Output the [X, Y] coordinate of the center of the cell containing the given text.  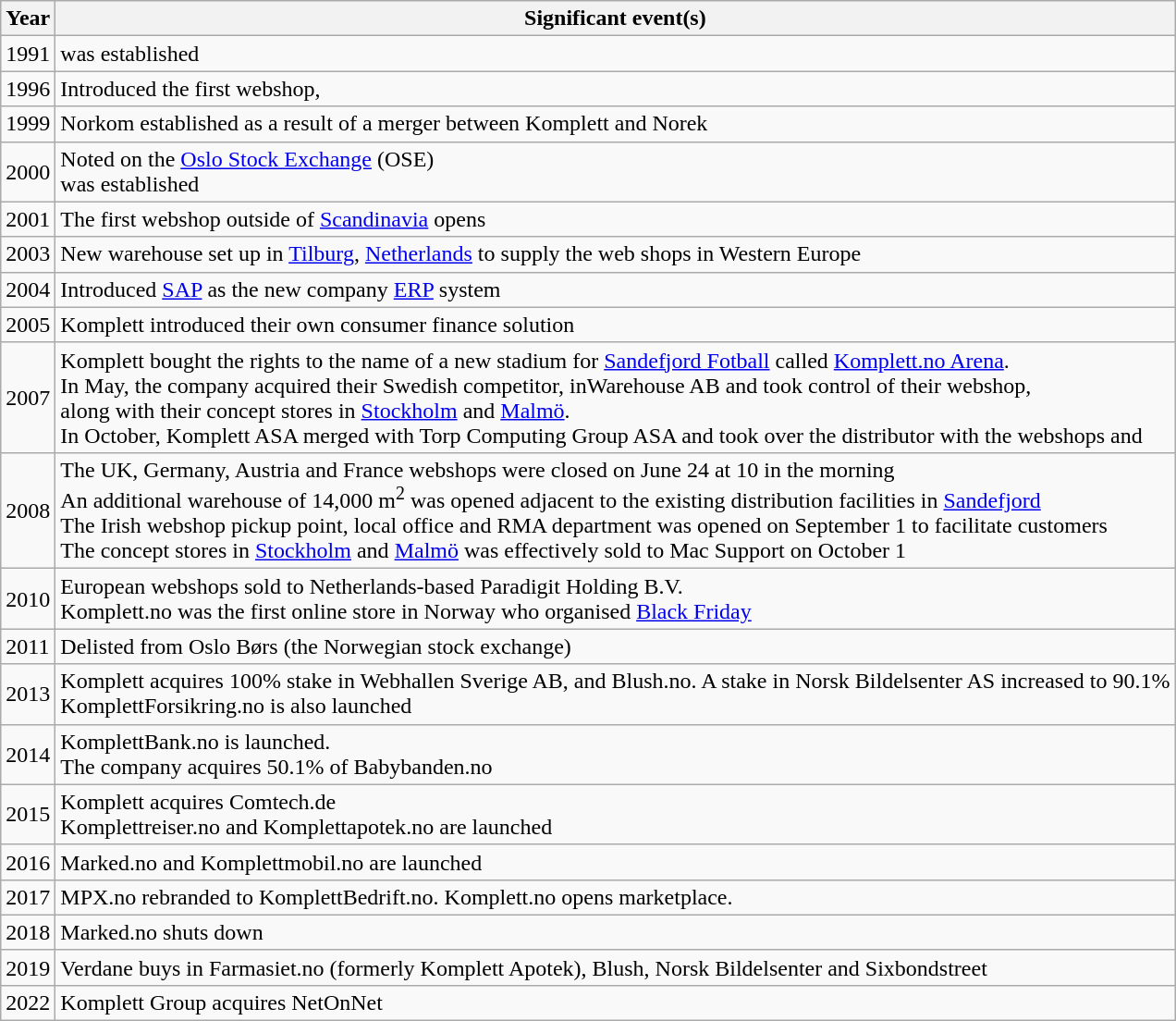
1996 [28, 89]
Introduced SAP as the new company ERP system [616, 289]
European webshops sold to Netherlands-based Paradigit Holding B.V.Komplett.no was the first online store in Norway who organised Black Friday [616, 599]
Introduced the first webshop, [616, 89]
2016 [28, 862]
2022 [28, 1003]
Noted on the Oslo Stock Exchange (OSE) was established [616, 172]
The first webshop outside of Scandinavia opens [616, 219]
Verdane buys in Farmasiet.no (formerly Komplett Apotek), Blush, Norsk Bildelsenter and Sixbondstreet [616, 967]
KomplettBank.no is launched.The company acquires 50.1% of Babybanden.no [616, 755]
Marked.no shuts down [616, 932]
Komplett introduced their own consumer finance solution [616, 325]
Komplett acquires Comtech.deKomplettreiser.no and Komplettapotek.no are launched [616, 814]
MPX.no rebranded to KomplettBedrift.no. Komplett.no opens marketplace. [616, 897]
2004 [28, 289]
Komplett Group acquires NetOnNet [616, 1003]
Significant event(s) [616, 18]
Delisted from Oslo Børs (the Norwegian stock exchange) [616, 646]
2001 [28, 219]
Norkom established as a result of a merger between Komplett and Norek [616, 124]
2018 [28, 932]
2013 [28, 694]
2010 [28, 599]
New warehouse set up in Tilburg, Netherlands to supply the web shops in Western Europe [616, 254]
Marked.no and Komplettmobil.no are launched [616, 862]
2017 [28, 897]
2008 [28, 511]
2014 [28, 755]
1999 [28, 124]
2000 [28, 172]
Year [28, 18]
2011 [28, 646]
2003 [28, 254]
was established [616, 54]
2015 [28, 814]
1991 [28, 54]
2007 [28, 398]
2005 [28, 325]
2019 [28, 967]
